From the cell containing the given text, extract its center point as [X, Y] coordinate. 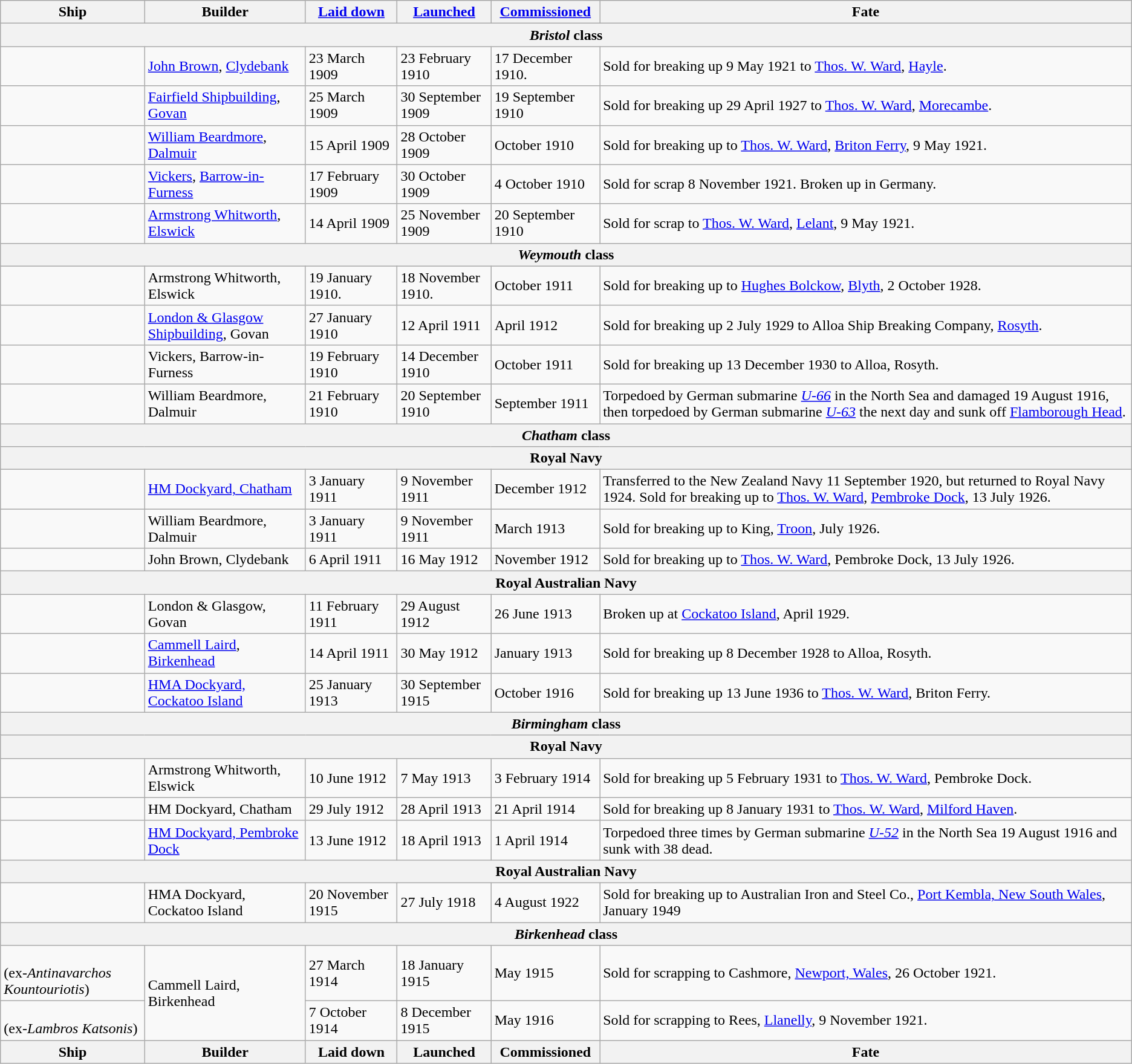
Sold for breaking up 29 April 1927 to Thos. W. Ward, Morecambe. [866, 105]
23 February 1910 [444, 66]
Sold for breaking up 9 May 1921 to Thos. W. Ward, Hayle. [866, 66]
November 1912 [545, 560]
May 1915 [545, 973]
18 January 1915 [444, 973]
Bristol class [566, 35]
21 April 1914 [545, 809]
London & Glasgow, Govan [225, 614]
14 April 1911 [351, 653]
Sold for scrapping to Cashmore, Newport, Wales, 26 October 1921. [866, 973]
Sold for breaking up 13 December 1930 to Alloa, Rosyth. [866, 364]
18 April 1913 [444, 840]
Chatham class [566, 435]
18 November 1910. [444, 285]
27 July 1918 [444, 902]
25 November 1909 [444, 224]
17 February 1909 [351, 184]
8 December 1915 [444, 1020]
Birmingham class [566, 724]
Sold for breaking up to Hughes Bolckow, Blyth, 2 October 1928. [866, 285]
January 1913 [545, 653]
19 January 1910. [351, 285]
October 1916 [545, 693]
Sold for breaking up to Australian Iron and Steel Co., Port Kembla, New South Wales, January 1949 [866, 902]
30 September 1909 [444, 105]
21 February 1910 [351, 404]
28 April 1913 [444, 809]
6 April 1911 [351, 560]
Fairfield Shipbuilding, Govan [225, 105]
30 September 1915 [444, 693]
15 April 1909 [351, 145]
Sold for breaking up to Thos. W. Ward, Briton Ferry, 9 May 1921. [866, 145]
April 1912 [545, 325]
Weymouth class [566, 255]
1 April 1914 [545, 840]
May 1916 [545, 1020]
Sold for breaking up 5 February 1931 to Thos. W. Ward, Pembroke Dock. [866, 777]
25 March 1909 [351, 105]
14 April 1909 [351, 224]
Broken up at Cockatoo Island, April 1929. [866, 614]
Sold for breaking up 8 January 1931 to Thos. W. Ward, Milford Haven. [866, 809]
10 June 1912 [351, 777]
March 1913 [545, 528]
19 February 1910 [351, 364]
12 April 1911 [444, 325]
25 January 1913 [351, 693]
13 June 1912 [351, 840]
4 August 1922 [545, 902]
11 February 1911 [351, 614]
Sold for breaking up 8 December 1928 to Alloa, Rosyth. [866, 653]
14 December 1910 [444, 364]
HM Dockyard, Pembroke Dock [225, 840]
29 August 1912 [444, 614]
London & Glasgow Shipbuilding, Govan [225, 325]
17 December 1910. [545, 66]
28 October 1909 [444, 145]
30 May 1912 [444, 653]
Sold for breaking up 13 June 1936 to Thos. W. Ward, Briton Ferry. [866, 693]
Sold for scrapping to Rees, Llanelly, 9 November 1921. [866, 1020]
Sold for scrap to Thos. W. Ward, Lelant, 9 May 1921. [866, 224]
7 May 1913 [444, 777]
Torpedoed three times by German submarine U-52 in the North Sea 19 August 1916 and sunk with 38 dead. [866, 840]
27 January 1910 [351, 325]
27 March 1914 [351, 973]
29 July 1912 [351, 809]
4 October 1910 [545, 184]
September 1911 [545, 404]
December 1912 [545, 490]
Birkenhead class [566, 934]
Sold for scrap 8 November 1921. Broken up in Germany. [866, 184]
(ex-Antinavarchos Kountouriotis) [73, 973]
October 1910 [545, 145]
19 September 1910 [545, 105]
26 June 1913 [545, 614]
Sold for breaking up 2 July 1929 to Alloa Ship Breaking Company, Rosyth. [866, 325]
16 May 1912 [444, 560]
20 November 1915 [351, 902]
Sold for breaking up to Thos. W. Ward, Pembroke Dock, 13 July 1926. [866, 560]
7 October 1914 [351, 1020]
30 October 1909 [444, 184]
23 March 1909 [351, 66]
3 February 1914 [545, 777]
(ex-Lambros Katsonis) [73, 1020]
Sold for breaking up to King, Troon, July 1926. [866, 528]
